For the text-containing cell, return its midpoint in [X, Y] coordinate format. 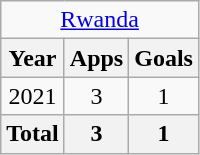
Total [33, 134]
Rwanda [100, 20]
Year [33, 58]
Goals [164, 58]
2021 [33, 96]
Apps [96, 58]
